Detect which cell encompasses the target text, then output its [X, Y] center coordinate. 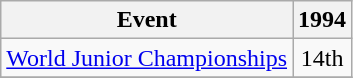
Event [147, 20]
1994 [322, 20]
14th [322, 58]
World Junior Championships [147, 58]
